Return (x, y) of the center of cell containing provided text 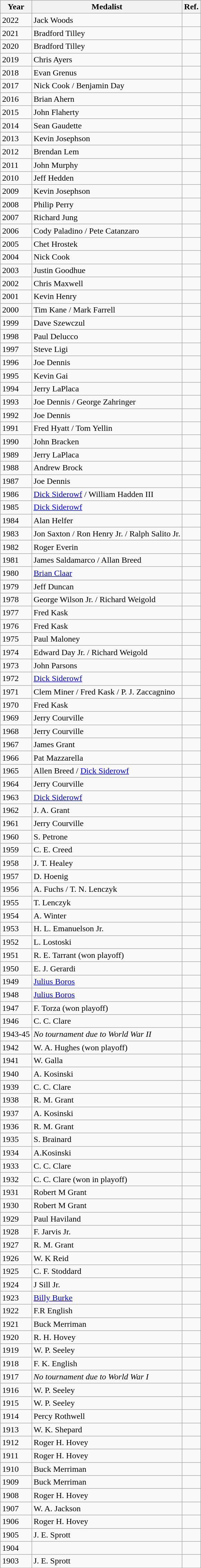
Brendan Lem (107, 152)
Kevin Gai (107, 375)
Chet Hrostek (107, 244)
1940 (16, 1074)
1908 (16, 1495)
Evan Grenus (107, 73)
1966 (16, 758)
1950 (16, 968)
1956 (16, 889)
1967 (16, 744)
Jeff Hedden (107, 178)
1943-45 (16, 1034)
No tournament due to World War II (107, 1034)
1965 (16, 771)
Medalist (107, 7)
1910 (16, 1469)
W. A. Hughes (won playoff) (107, 1048)
2011 (16, 165)
W. A. Jackson (107, 1508)
1994 (16, 389)
1961 (16, 824)
W. K. Shepard (107, 1430)
Paul Delucco (107, 336)
1909 (16, 1482)
Edward Day Jr. / Richard Weigold (107, 652)
2013 (16, 138)
Joe Dennis / George Zahringer (107, 402)
1983 (16, 534)
1980 (16, 573)
1922 (16, 1311)
1982 (16, 547)
Jon Saxton / Ron Henry Jr. / Ralph Salito Jr. (107, 534)
1977 (16, 613)
1955 (16, 903)
1926 (16, 1258)
S. Petrone (107, 837)
1981 (16, 560)
1988 (16, 468)
Roger Everin (107, 547)
Paul Haviland (107, 1218)
1996 (16, 362)
2008 (16, 205)
1927 (16, 1245)
1975 (16, 639)
Fred Hyatt / Tom Yellin (107, 428)
2021 (16, 33)
2018 (16, 73)
1923 (16, 1298)
1949 (16, 981)
1972 (16, 679)
1990 (16, 442)
James Saldamarco / Allan Breed (107, 560)
1918 (16, 1363)
1917 (16, 1377)
1911 (16, 1456)
1916 (16, 1390)
1948 (16, 995)
Steve Ligi (107, 349)
A. Winter (107, 916)
1934 (16, 1153)
Cody Paladino / Pete Catanzaro (107, 231)
1963 (16, 797)
1987 (16, 481)
1989 (16, 455)
R. E. Tarrant (won playoff) (107, 955)
R. H. Hovey (107, 1337)
1919 (16, 1350)
Billy Burke (107, 1298)
1970 (16, 705)
Year (16, 7)
1929 (16, 1218)
1920 (16, 1337)
2007 (16, 218)
1959 (16, 850)
1978 (16, 600)
1937 (16, 1113)
John Bracken (107, 442)
1931 (16, 1192)
George Wilson Jr. / Richard Weigold (107, 600)
1964 (16, 784)
Brian Claar (107, 573)
1947 (16, 1008)
2003 (16, 270)
Chris Ayers (107, 60)
1946 (16, 1021)
Justin Goodhue (107, 270)
A.Kosinski (107, 1153)
1979 (16, 587)
C. F. Stoddard (107, 1271)
1939 (16, 1087)
2015 (16, 112)
1973 (16, 665)
C. C. Clare (won in playoff) (107, 1179)
W. K Reid (107, 1258)
Paul Maloney (107, 639)
Jeff Duncan (107, 587)
Dave Szewczul (107, 323)
Percy Rothwell (107, 1416)
1954 (16, 916)
2006 (16, 231)
Nick Cook / Benjamin Day (107, 86)
1995 (16, 375)
1993 (16, 402)
Alan Helfer (107, 520)
1997 (16, 349)
S. Brainard (107, 1140)
1953 (16, 929)
2000 (16, 310)
1921 (16, 1324)
Pat Mazzarella (107, 758)
1938 (16, 1100)
1924 (16, 1285)
1925 (16, 1271)
Nick Cook (107, 257)
F. Torza (won playoff) (107, 1008)
1903 (16, 1561)
1941 (16, 1061)
2019 (16, 60)
J Sill Jr. (107, 1285)
1985 (16, 507)
1984 (16, 520)
Allen Breed / Dick Siderowf (107, 771)
W. Galla (107, 1061)
C. E. Creed (107, 850)
John Parsons (107, 665)
1913 (16, 1430)
2005 (16, 244)
D. Hoenig (107, 876)
F. Jarvis Jr. (107, 1232)
2012 (16, 152)
E. J. Gerardi (107, 968)
A. Fuchs / T. N. Lenczyk (107, 889)
1952 (16, 942)
1991 (16, 428)
2017 (16, 86)
1930 (16, 1205)
Ref. (191, 7)
1915 (16, 1403)
Chris Maxwell (107, 283)
1951 (16, 955)
2002 (16, 283)
Clem Miner / Fred Kask / P. J. Zaccagnino (107, 692)
Richard Jung (107, 218)
2014 (16, 125)
James Grant (107, 744)
2010 (16, 178)
1962 (16, 810)
1992 (16, 415)
Tim Kane / Mark Farrell (107, 310)
1905 (16, 1535)
Brian Ahern (107, 99)
Kevin Henry (107, 297)
J. T. Healey (107, 863)
1957 (16, 876)
F.R English (107, 1311)
L. Lostoski (107, 942)
2022 (16, 20)
Sean Gaudette (107, 125)
1998 (16, 336)
T. Lenczyk (107, 903)
Andrew Brock (107, 468)
1935 (16, 1140)
1906 (16, 1522)
2020 (16, 46)
2004 (16, 257)
1976 (16, 626)
1907 (16, 1508)
1936 (16, 1126)
1932 (16, 1179)
1928 (16, 1232)
2009 (16, 191)
1999 (16, 323)
1933 (16, 1166)
Jack Woods (107, 20)
No tournament due to World War I (107, 1377)
1969 (16, 718)
2001 (16, 297)
F. K. English (107, 1363)
Philip Perry (107, 205)
1912 (16, 1443)
J. A. Grant (107, 810)
1971 (16, 692)
Dick Siderowf / William Hadden III (107, 494)
1974 (16, 652)
1904 (16, 1548)
2016 (16, 99)
1958 (16, 863)
John Flaherty (107, 112)
H. L. Emanuelson Jr. (107, 929)
1914 (16, 1416)
1960 (16, 837)
1968 (16, 731)
1942 (16, 1048)
John Murphy (107, 165)
1986 (16, 494)
